Find where the given text appears and provide that cell's center as [x, y] coordinate. 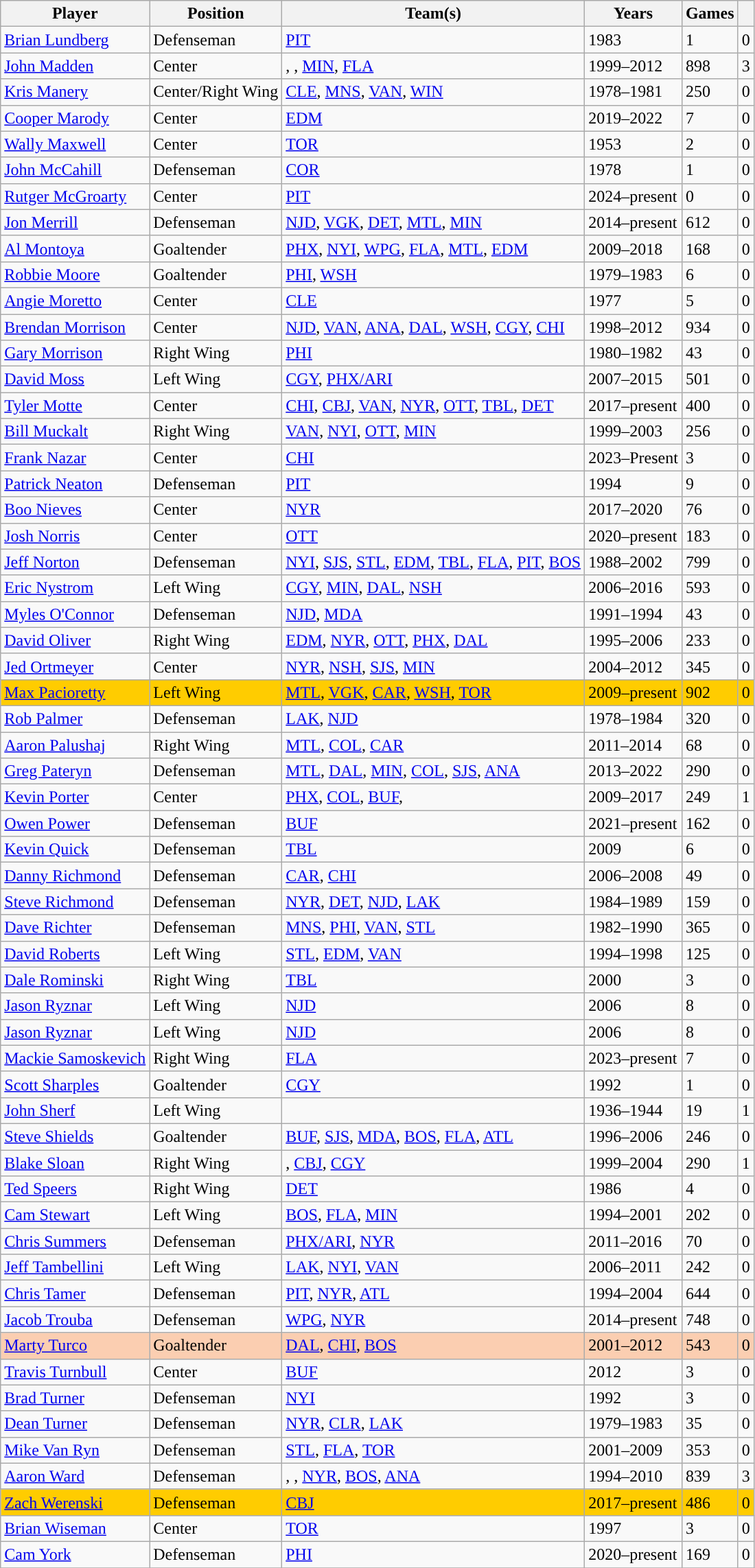
NJD, VAN, ANA, DAL, WSH, CGY, CHI [434, 327]
BUF, SJS, MDA, BOS, FLA, ATL [434, 1136]
9 [710, 484]
Mackie Samoskevich [75, 1058]
1983 [634, 40]
STL, EDM, VAN [434, 954]
Patrick Neaton [75, 484]
Jacob Trouba [75, 1320]
Danny Richmond [75, 876]
Owen Power [75, 823]
PHI, WSH [434, 274]
PHX, COL, BUF, [434, 797]
Aaron Palushaj [75, 745]
Dave Richter [75, 928]
2001–2012 [634, 1346]
Gary Morrison [75, 353]
EDM [434, 118]
320 [710, 718]
159 [710, 902]
2019–2022 [634, 118]
EDM, NYR, OTT, PHX, DAL [434, 640]
1994–1998 [634, 954]
Frank Nazar [75, 458]
2009–2017 [634, 797]
2 [710, 144]
Position [216, 14]
Games [710, 14]
Kevin Porter [75, 797]
250 [710, 92]
LAK, NJD [434, 718]
Marty Turco [75, 1346]
Bill Muckalt [75, 432]
Kris Manery [75, 92]
934 [710, 327]
PHX, NYI, WPG, FLA, MTL, EDM [434, 248]
1999–2004 [634, 1163]
Zach Werenski [75, 1502]
1977 [634, 301]
2009 [634, 850]
898 [710, 66]
NYR, NSH, SJS, MIN [434, 666]
Jon Merrill [75, 222]
STL, FLA, TOR [434, 1450]
NYI, SJS, STL, EDM, TBL, FLA, PIT, BOS [434, 562]
Jed Ortmeyer [75, 666]
1994–2010 [634, 1476]
162 [710, 823]
2006–2008 [634, 876]
644 [710, 1294]
1953 [634, 144]
1995–2006 [634, 640]
1997 [634, 1528]
486 [710, 1502]
Steve Richmond [75, 902]
68 [710, 745]
1996–2006 [634, 1136]
365 [710, 928]
902 [710, 692]
501 [710, 379]
DET [434, 1189]
2004–2012 [634, 666]
John McCahill [75, 170]
Max Pacioretty [75, 692]
Kevin Quick [75, 850]
183 [710, 536]
CHI [434, 458]
249 [710, 797]
VAN, NYI, OTT, MIN [434, 432]
1994 [634, 484]
MTL, VGK, CAR, WSH, TOR [434, 692]
2000 [634, 980]
2023–present [634, 1058]
1978–1981 [634, 92]
1998–2012 [634, 327]
LAK, NYI, VAN [434, 1267]
1991–1994 [634, 614]
Brad Turner [75, 1398]
2006–2011 [634, 1267]
233 [710, 640]
Greg Pateryn [75, 771]
MTL, DAL, MIN, COL, SJS, ANA [434, 771]
PIT, NYR, ATL [434, 1294]
WPG, NYR [434, 1320]
2007–2015 [634, 379]
593 [710, 588]
19 [710, 1110]
Dean Turner [75, 1424]
NYR, DET, NJD, LAK [434, 902]
Angie Moretto [75, 301]
2021–present [634, 823]
1984–1989 [634, 902]
David Moss [75, 379]
168 [710, 248]
Chris Tamer [75, 1294]
2009–present [634, 692]
Blake Sloan [75, 1163]
2001–2009 [634, 1450]
Travis Turnbull [75, 1372]
Cam York [75, 1554]
Josh Norris [75, 536]
CAR, CHI [434, 876]
Aaron Ward [75, 1476]
2024–present [634, 196]
Rob Palmer [75, 718]
Cam Stewart [75, 1215]
1988–2002 [634, 562]
CGY, PHX/ARI [434, 379]
5 [710, 301]
345 [710, 666]
Steve Shields [75, 1136]
2011–2016 [634, 1241]
1978–1984 [634, 718]
1999–2012 [634, 66]
35 [710, 1424]
Jeff Tambellini [75, 1267]
Brian Wiseman [75, 1528]
David Oliver [75, 640]
1994–2004 [634, 1294]
2011–2014 [634, 745]
4 [710, 1189]
2009–2018 [634, 248]
1980–1982 [634, 353]
OTT [434, 536]
PHX/ARI, NYR [434, 1241]
NJD, VGK, DET, MTL, MIN [434, 222]
125 [710, 954]
400 [710, 406]
John Madden [75, 66]
49 [710, 876]
1999–2003 [634, 432]
169 [710, 1554]
Ted Speers [75, 1189]
612 [710, 222]
1978 [634, 170]
256 [710, 432]
David Roberts [75, 954]
1986 [634, 1189]
Player [75, 14]
70 [710, 1241]
FLA [434, 1058]
DAL, CHI, BOS [434, 1346]
Scott Sharples [75, 1084]
NYR [434, 510]
Mike Van Ryn [75, 1450]
Jeff Norton [75, 562]
MNS, PHI, VAN, STL [434, 928]
2006–2016 [634, 588]
Chris Summers [75, 1241]
, , NYR, BOS, ANA [434, 1476]
2013–2022 [634, 771]
Brian Lundberg [75, 40]
Dale Rominski [75, 980]
Center/Right Wing [216, 92]
2023–Present [634, 458]
NYI [434, 1398]
242 [710, 1267]
BOS, FLA, MIN [434, 1215]
CGY, MIN, DAL, NSH [434, 588]
CBJ [434, 1502]
Al Montoya [75, 248]
NYR, CLR, LAK [434, 1424]
246 [710, 1136]
1982–1990 [634, 928]
CGY [434, 1084]
202 [710, 1215]
Brendan Morrison [75, 327]
Cooper Marody [75, 118]
1994–2001 [634, 1215]
839 [710, 1476]
353 [710, 1450]
, CBJ, CGY [434, 1163]
, , MIN, FLA [434, 66]
Robbie Moore [75, 274]
COR [434, 170]
Tyler Motte [75, 406]
CLE [434, 301]
799 [710, 562]
Years [634, 14]
CLE, MNS, VAN, WIN [434, 92]
Rutger McGroarty [75, 196]
1936–1944 [634, 1110]
Team(s) [434, 14]
MTL, COL, CAR [434, 745]
NJD, MDA [434, 614]
748 [710, 1320]
76 [710, 510]
543 [710, 1346]
Boo Nieves [75, 510]
Eric Nystrom [75, 588]
John Sherf [75, 1110]
CHI, CBJ, VAN, NYR, OTT, TBL, DET [434, 406]
2017–2020 [634, 510]
Wally Maxwell [75, 144]
2012 [634, 1372]
Myles O'Connor [75, 614]
